Locate the cell with the specified text and output its [x, y] center coordinate. 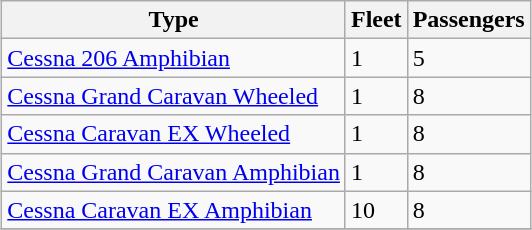
10 [376, 210]
Cessna 206 Amphibian [174, 58]
Cessna Caravan EX Amphibian [174, 210]
Type [174, 20]
Cessna Grand Caravan Amphibian [174, 172]
Cessna Caravan EX Wheeled [174, 134]
Passengers [468, 20]
Fleet [376, 20]
5 [468, 58]
Cessna Grand Caravan Wheeled [174, 96]
